Return the (X, Y) coordinate for the center point of the cell that contains the specified text.  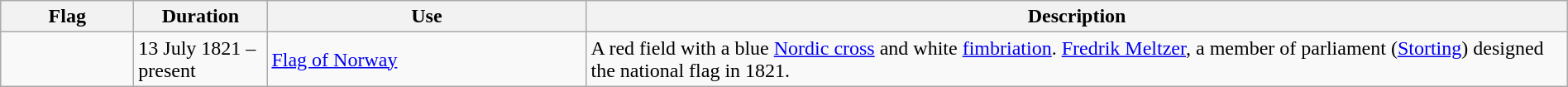
Use (427, 17)
A red field with a blue Nordic cross and white fimbriation. Fredrik Meltzer, a member of parliament (Storting) designed the national flag in 1821. (1077, 60)
13 July 1821 – present (200, 60)
Duration (200, 17)
Flag (68, 17)
Flag of Norway (427, 60)
Description (1077, 17)
